For the text-containing cell, return its midpoint in [x, y] coordinate format. 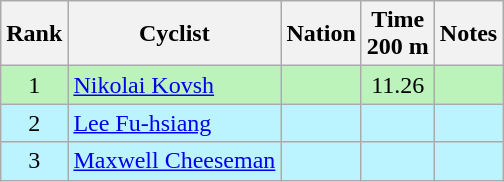
Time200 m [398, 34]
3 [34, 161]
Lee Fu-hsiang [174, 123]
Nikolai Kovsh [174, 85]
11.26 [398, 85]
Cyclist [174, 34]
1 [34, 85]
Maxwell Cheeseman [174, 161]
Rank [34, 34]
Notes [468, 34]
Nation [321, 34]
2 [34, 123]
